Detect which cell encompasses the target text, then output its (x, y) center coordinate. 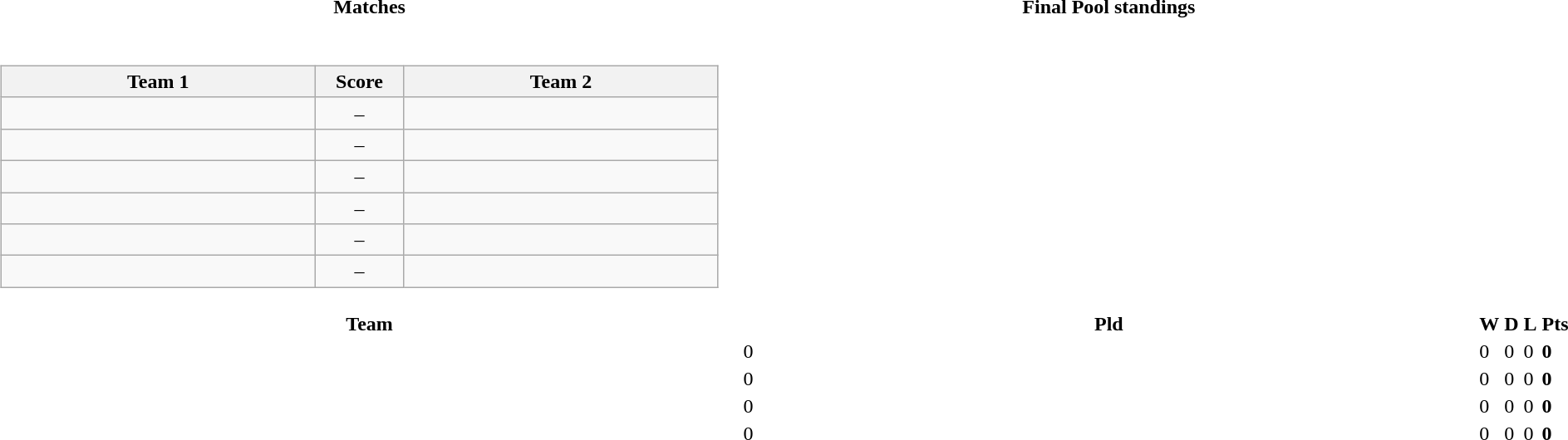
Score (359, 81)
D (1511, 324)
Team 1 (158, 81)
L (1531, 324)
W (1489, 324)
Pld (1108, 324)
Team 2 (561, 81)
